Locate the cell with the specified text and output its [X, Y] center coordinate. 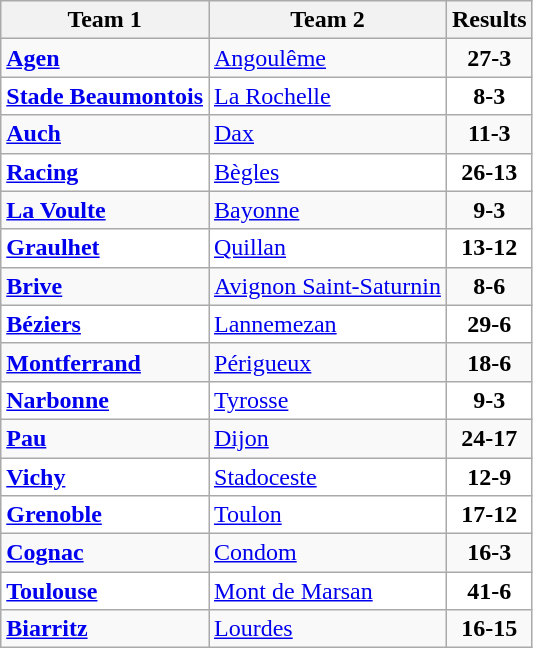
Auch [105, 134]
16-3 [489, 553]
11-3 [489, 134]
Quillan [327, 248]
8-6 [489, 286]
Brive [105, 286]
Bègles [327, 172]
Team 2 [327, 20]
Lannemezan [327, 324]
Pau [105, 438]
Stadoceste [327, 477]
Condom [327, 553]
16-15 [489, 629]
Angoulême [327, 58]
Toulouse [105, 591]
12-9 [489, 477]
41-6 [489, 591]
Périgueux [327, 362]
Graulhet [105, 248]
Mont de Marsan [327, 591]
13-12 [489, 248]
Vichy [105, 477]
18-6 [489, 362]
Biarritz [105, 629]
Cognac [105, 553]
Montferrand [105, 362]
8-3 [489, 96]
Bayonne [327, 210]
Grenoble [105, 515]
24-17 [489, 438]
La Voulte [105, 210]
Toulon [327, 515]
29-6 [489, 324]
Results [489, 20]
Dax [327, 134]
Béziers [105, 324]
La Rochelle [327, 96]
27-3 [489, 58]
Lourdes [327, 629]
Team 1 [105, 20]
Avignon Saint-Saturnin [327, 286]
Dijon [327, 438]
Agen [105, 58]
Stade Beaumontois [105, 96]
17-12 [489, 515]
Tyrosse [327, 400]
Narbonne [105, 400]
26-13 [489, 172]
Racing [105, 172]
